Determine the [X, Y] coordinate at the center of the cell enclosing the given text.  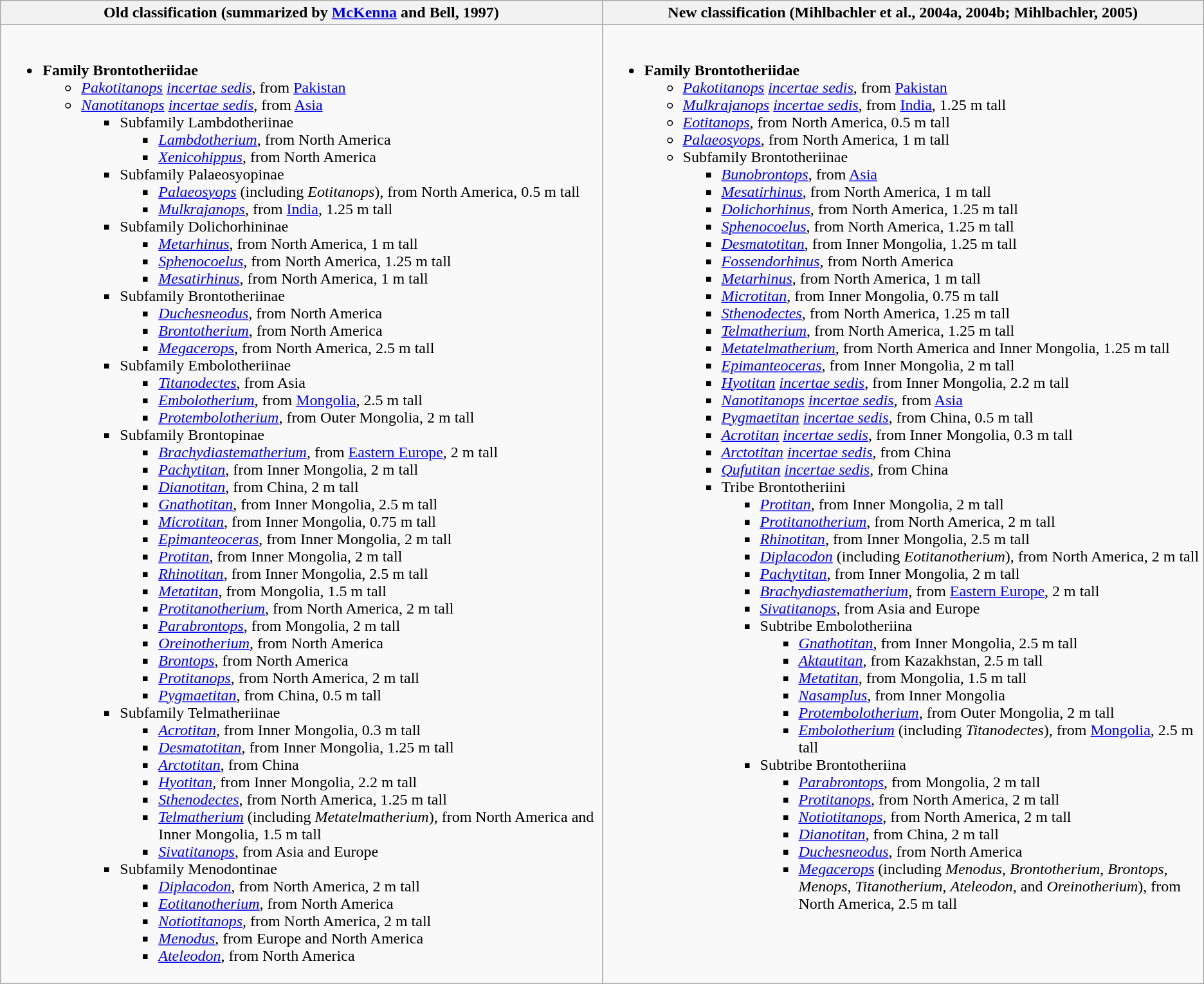
Old classification (summarized by McKenna and Bell, 1997) [301, 13]
New classification (Mihlbachler et al., 2004a, 2004b; Mihlbachler, 2005) [903, 13]
